Return [X, Y] of the center of cell containing provided text 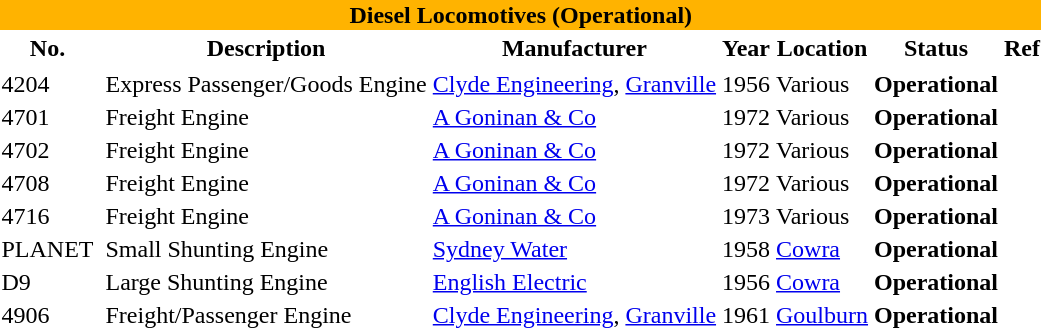
Year [746, 48]
Manufacturer [574, 48]
Express Passenger/Goods Engine [266, 84]
No. [48, 48]
English Electric [574, 282]
Description [266, 48]
4702 [48, 150]
Small Shunting Engine [266, 249]
4708 [48, 183]
Location [822, 48]
Status [936, 48]
1973 [746, 216]
4716 [48, 216]
D9 [48, 282]
Large Shunting Engine [266, 282]
Sydney Water [574, 249]
1958 [746, 249]
PLANET [48, 249]
Clyde Engineering, Granville [574, 84]
4701 [48, 117]
4204 [48, 84]
